Return (X, Y) of the center of cell containing provided text 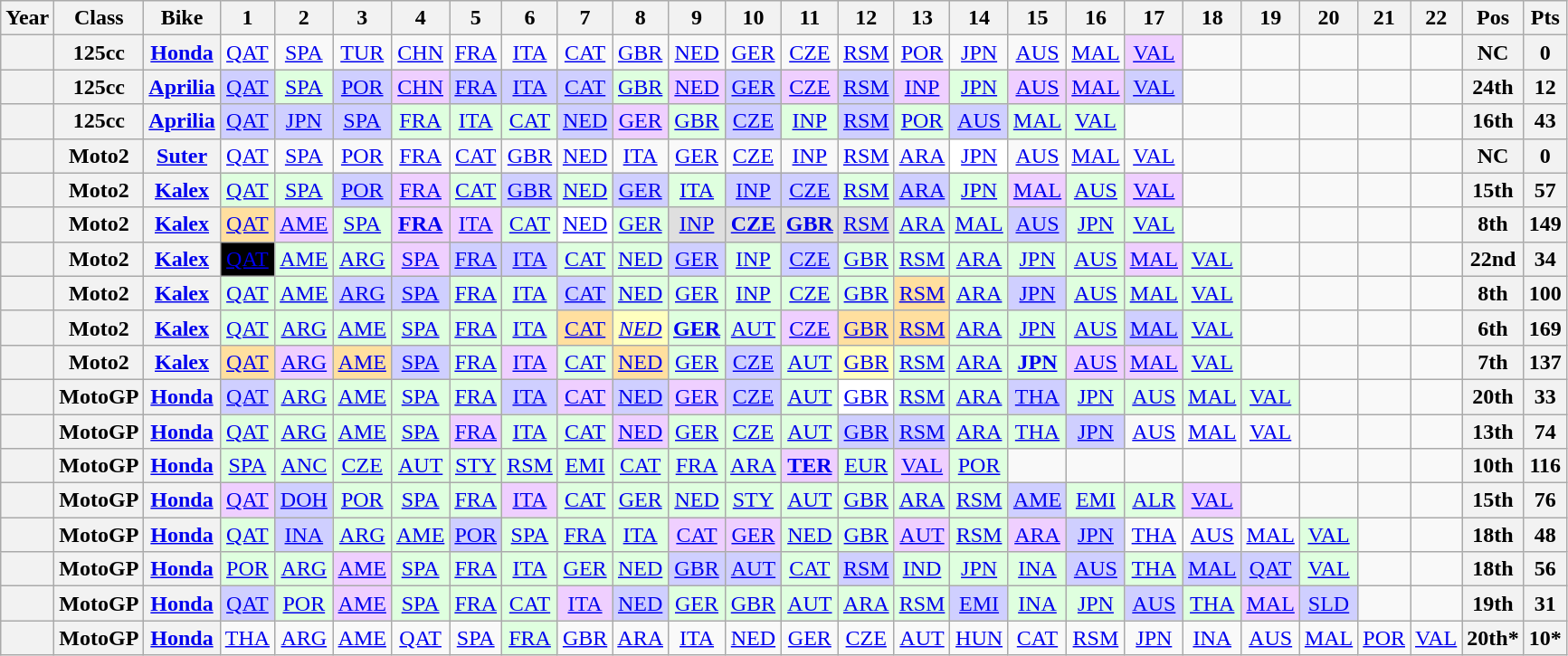
76 (1545, 500)
22 (1435, 18)
ANC (304, 466)
56 (1545, 569)
15 (1037, 18)
14 (979, 18)
Bike (182, 18)
34 (1545, 259)
Suter (182, 156)
2 (304, 18)
6 (530, 18)
1 (247, 18)
149 (1545, 224)
20th* (1493, 638)
Class (100, 18)
18 (1212, 18)
13th (1493, 432)
Year (27, 18)
7th (1493, 362)
16th (1493, 121)
11 (809, 18)
31 (1545, 604)
10th (1493, 466)
TUR (362, 52)
DOH (304, 500)
Pts (1545, 18)
13 (922, 18)
8 (641, 18)
137 (1545, 362)
5 (476, 18)
22nd (1493, 259)
20th (1493, 396)
6th (1493, 328)
19 (1270, 18)
116 (1545, 466)
HUN (979, 638)
3 (362, 18)
74 (1545, 432)
100 (1545, 293)
Pos (1493, 18)
24th (1493, 87)
TER (809, 466)
10* (1545, 638)
SLD (1328, 604)
EUR (866, 466)
19th (1493, 604)
21 (1384, 18)
48 (1545, 535)
9 (697, 18)
7 (584, 18)
33 (1545, 396)
16 (1096, 18)
57 (1545, 190)
4 (420, 18)
10 (754, 18)
20 (1328, 18)
43 (1545, 121)
17 (1154, 18)
ALR (1154, 500)
169 (1545, 328)
IND (922, 569)
